Locate the cell with the specified text and output its [x, y] center coordinate. 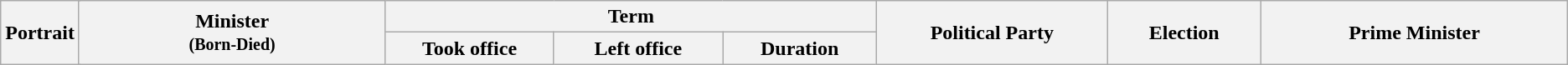
Political Party [992, 32]
Minister(Born-Died) [231, 32]
Left office [638, 48]
Took office [469, 48]
Duration [800, 48]
Portrait [40, 32]
Prime Minister [1414, 32]
Election [1184, 32]
Term [632, 17]
